Scan for the cell matching the given text and deliver its [X, Y] coordinate at center. 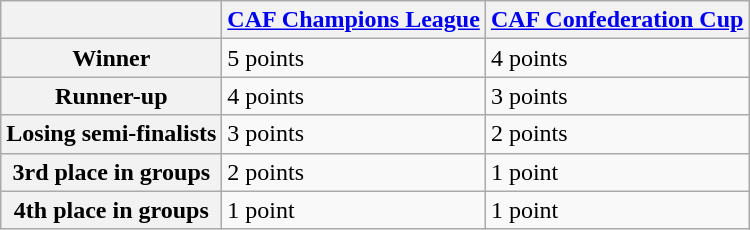
CAF Confederation Cup [617, 20]
Runner-up [112, 96]
Winner [112, 58]
4th place in groups [112, 210]
Losing semi-finalists [112, 134]
5 points [354, 58]
3rd place in groups [112, 172]
CAF Champions League [354, 20]
